Provide the [x, y] coordinate of the cell's center where the given text is located.  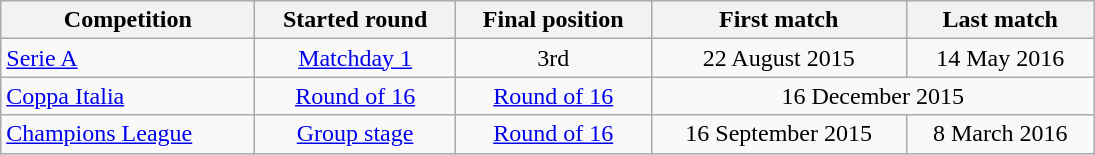
First match [778, 20]
16 September 2015 [778, 134]
22 August 2015 [778, 58]
Coppa Italia [128, 96]
Matchday 1 [355, 58]
Group stage [355, 134]
Started round [355, 20]
Competition [128, 20]
14 May 2016 [1000, 58]
Final position [553, 20]
8 March 2016 [1000, 134]
Serie A [128, 58]
3rd [553, 58]
Last match [1000, 20]
16 December 2015 [872, 96]
Champions League [128, 134]
